Capture the cell that displays the provided text and extract its (X, Y) central coordinate. 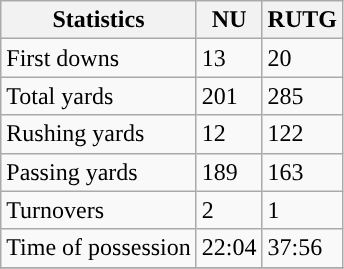
Time of possession (99, 248)
2 (229, 210)
189 (229, 172)
Rushing yards (99, 134)
Turnovers (99, 210)
NU (229, 20)
163 (302, 172)
First downs (99, 58)
RUTG (302, 20)
20 (302, 58)
22:04 (229, 248)
37:56 (302, 248)
Total yards (99, 96)
122 (302, 134)
201 (229, 96)
Statistics (99, 20)
1 (302, 210)
12 (229, 134)
Passing yards (99, 172)
285 (302, 96)
13 (229, 58)
